Locate the cell with the specified text and output its [x, y] center coordinate. 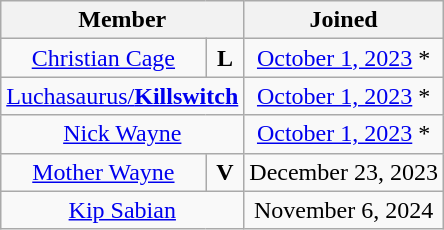
December 23, 2023 [344, 172]
Joined [344, 20]
Christian Cage [104, 58]
V [225, 172]
Luchasaurus/Killswitch [122, 96]
Nick Wayne [122, 134]
November 6, 2024 [344, 210]
Kip Sabian [122, 210]
L [225, 58]
Member [122, 20]
Mother Wayne [104, 172]
